Return the [X, Y] coordinate for the center point of the cell that contains the specified text.  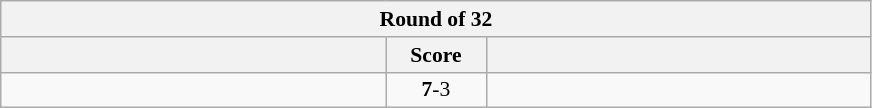
Score [436, 55]
Round of 32 [436, 19]
7-3 [436, 90]
